Return the [x, y] coordinate for the center point of the cell that contains the specified text.  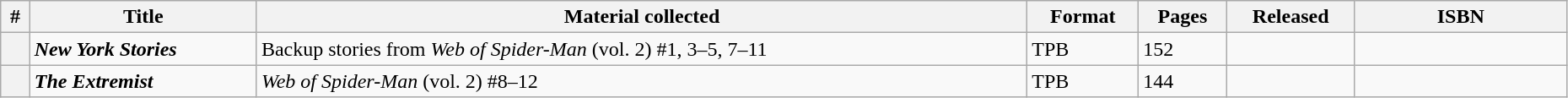
Backup stories from Web of Spider-Man (vol. 2) #1, 3–5, 7–11 [641, 49]
ISBN [1461, 17]
Material collected [641, 17]
Released [1291, 17]
152 [1183, 49]
# [15, 17]
The Extremist [143, 81]
Title [143, 17]
Pages [1183, 17]
Format [1083, 17]
New York Stories [143, 49]
144 [1183, 81]
Web of Spider-Man (vol. 2) #8–12 [641, 81]
